For the text-containing cell, return its midpoint in [x, y] coordinate format. 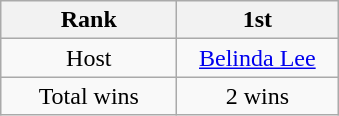
2 wins [258, 96]
Host [89, 58]
Total wins [89, 96]
Rank [89, 20]
Belinda Lee [258, 58]
1st [258, 20]
